Locate the cell with the specified text and output its (x, y) center coordinate. 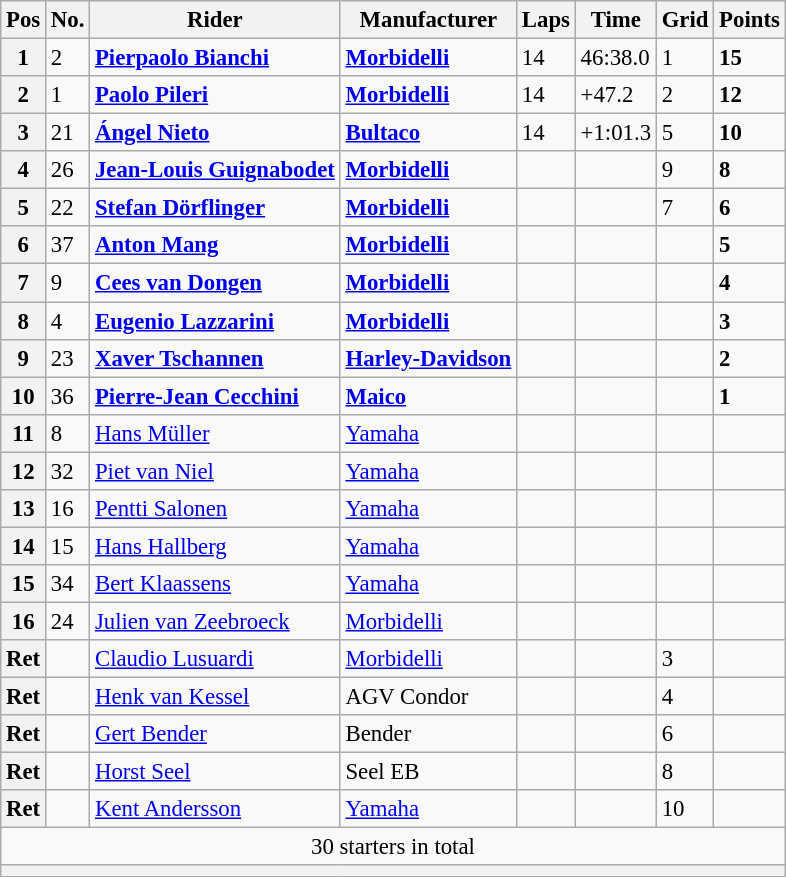
Horst Seel (215, 772)
Bender (428, 734)
Kent Andersson (215, 809)
Pierpaolo Bianchi (215, 58)
11 (24, 433)
34 (68, 584)
26 (68, 170)
Hans Müller (215, 433)
Gert Bender (215, 734)
Jean-Louis Guignabodet (215, 170)
Harley-Davidson (428, 358)
23 (68, 358)
Manufacturer (428, 20)
No. (68, 20)
32 (68, 471)
22 (68, 208)
Grid (684, 20)
Xaver Tschannen (215, 358)
+47.2 (616, 95)
Ángel Nieto (215, 133)
30 starters in total (393, 847)
Stefan Dörflinger (215, 208)
24 (68, 621)
37 (68, 245)
Pierre-Jean Cecchini (215, 396)
Anton Mang (215, 245)
Julien van Zeebroeck (215, 621)
Paolo Pileri (215, 95)
Maico (428, 396)
Time (616, 20)
Laps (546, 20)
Pentti Salonen (215, 509)
+1:01.3 (616, 133)
Seel EB (428, 772)
13 (24, 509)
Hans Hallberg (215, 546)
Claudio Lusuardi (215, 659)
Pos (24, 20)
Cees van Dongen (215, 283)
Rider (215, 20)
AGV Condor (428, 697)
Bultaco (428, 133)
36 (68, 396)
Piet van Niel (215, 471)
46:38.0 (616, 58)
Bert Klaassens (215, 584)
Eugenio Lazzarini (215, 321)
Henk van Kessel (215, 697)
21 (68, 133)
Points (750, 20)
